Locate the cell with the specified text and output its (x, y) center coordinate. 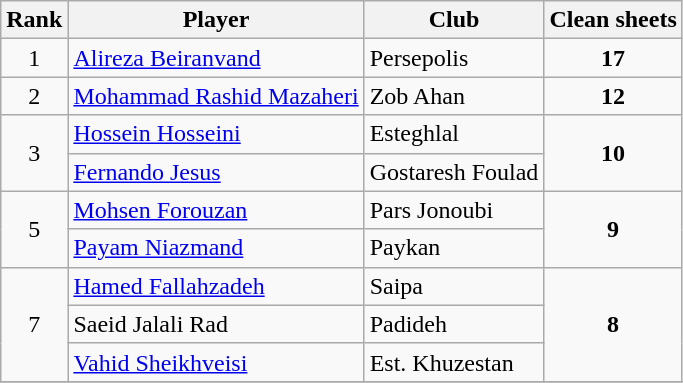
Mohsen Forouzan (216, 210)
2 (34, 96)
Fernando Jesus (216, 172)
Saeid Jalali Rad (216, 324)
Club (454, 20)
Payam Niazmand (216, 248)
Hossein Hosseini (216, 134)
Esteghlal (454, 134)
Zob Ahan (454, 96)
Padideh (454, 324)
Player (216, 20)
Persepolis (454, 58)
Alireza Beiranvand (216, 58)
Hamed Fallahzadeh (216, 286)
9 (613, 229)
3 (34, 153)
10 (613, 153)
Paykan (454, 248)
Clean sheets (613, 20)
Pars Jonoubi (454, 210)
1 (34, 58)
Est. Khuzestan (454, 362)
Saipa (454, 286)
8 (613, 324)
Rank (34, 20)
12 (613, 96)
5 (34, 229)
Vahid Sheikhveisi (216, 362)
17 (613, 58)
Gostaresh Foulad (454, 172)
Mohammad Rashid Mazaheri (216, 96)
7 (34, 324)
